Search for the cell housing the specified text and yield its (x, y) center coordinate. 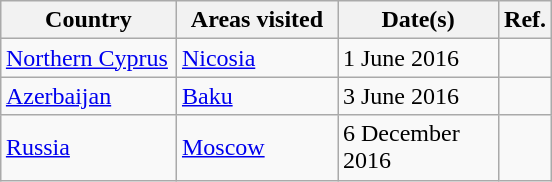
Russia (88, 148)
Ref. (526, 20)
Date(s) (418, 20)
3 June 2016 (418, 96)
6 December 2016 (418, 148)
Country (88, 20)
Azerbaijan (88, 96)
1 June 2016 (418, 58)
Northern Cyprus (88, 58)
Nicosia (256, 58)
Moscow (256, 148)
Areas visited (256, 20)
Baku (256, 96)
